For the text-containing cell, return its midpoint in [x, y] coordinate format. 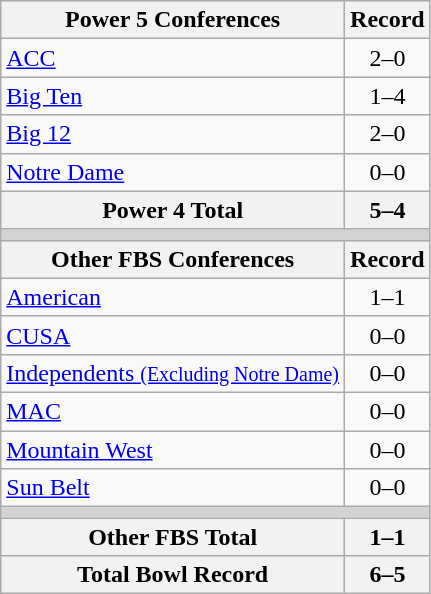
Independents (Excluding Notre Dame) [173, 373]
Big Ten [173, 96]
Total Bowl Record [173, 575]
CUSA [173, 335]
ACC [173, 58]
Big 12 [173, 134]
5–4 [388, 210]
Other FBS Conferences [173, 259]
6–5 [388, 575]
1–4 [388, 96]
American [173, 297]
Notre Dame [173, 172]
Power 5 Conferences [173, 20]
MAC [173, 411]
Sun Belt [173, 488]
Mountain West [173, 449]
Power 4 Total [173, 210]
Other FBS Total [173, 537]
